Scan for the cell matching the given text and deliver its (x, y) coordinate at center. 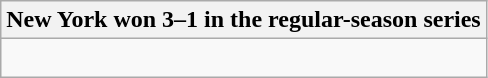
New York won 3–1 in the regular-season series (244, 20)
